Pinpoint the cell where the given text exists, returning its (X, Y) midpoint coordinate. 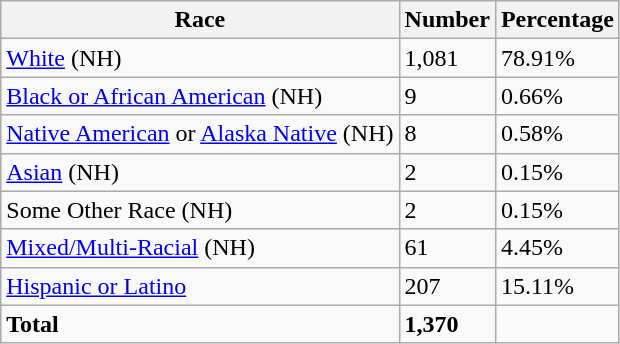
Some Other Race (NH) (200, 210)
1,081 (447, 58)
Number (447, 20)
Asian (NH) (200, 172)
Native American or Alaska Native (NH) (200, 134)
Race (200, 20)
0.58% (557, 134)
Total (200, 324)
8 (447, 134)
Mixed/Multi-Racial (NH) (200, 248)
0.66% (557, 96)
White (NH) (200, 58)
15.11% (557, 286)
4.45% (557, 248)
Hispanic or Latino (200, 286)
78.91% (557, 58)
Percentage (557, 20)
61 (447, 248)
Black or African American (NH) (200, 96)
207 (447, 286)
1,370 (447, 324)
9 (447, 96)
